Determine the (X, Y) coordinate at the center of the cell enclosing the given text.  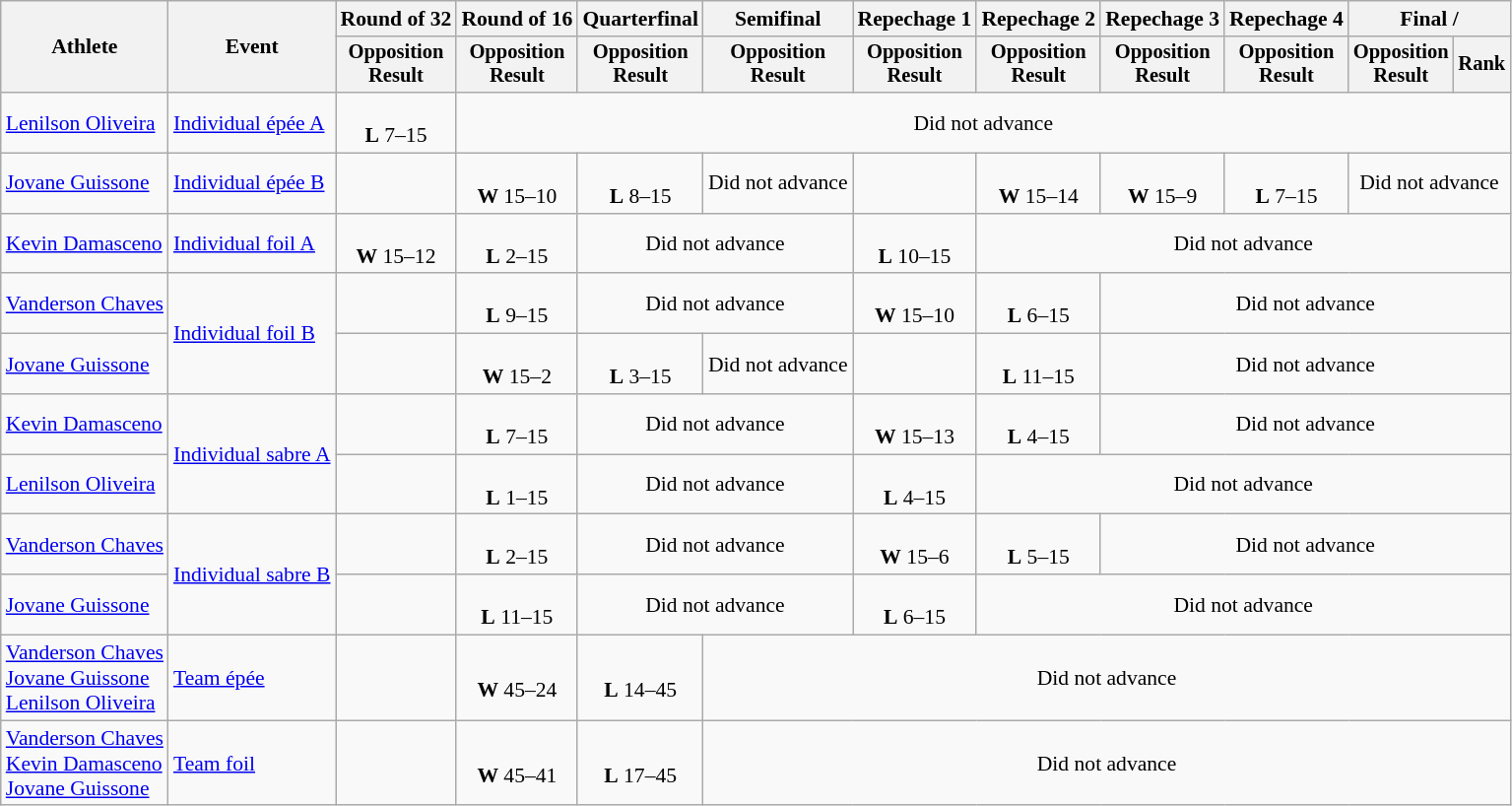
W 15–14 (1038, 183)
Semifinal (778, 19)
Individual sabre B (252, 574)
L 10–15 (915, 244)
W 15–6 (915, 544)
Final / (1429, 19)
Repechage 3 (1162, 19)
Round of 16 (516, 19)
Individual épée B (252, 183)
Athlete (85, 47)
Event (252, 47)
Individual sabre A (252, 454)
Individual épée A (252, 122)
Individual foil B (252, 334)
Repechage 2 (1038, 19)
W 15–9 (1162, 183)
W 15–2 (516, 365)
Round of 32 (396, 19)
Repechage 1 (915, 19)
L 9–15 (516, 303)
L 5–15 (1038, 544)
Vanderson ChavesKevin DamascenoJovane Guissone (85, 763)
L 17–45 (640, 763)
L 8–15 (640, 183)
Repechage 4 (1286, 19)
Team épée (252, 678)
W 15–13 (915, 424)
W 15–12 (396, 244)
Quarterfinal (640, 19)
Vanderson ChavesJovane GuissoneLenilson Oliveira (85, 678)
L 1–15 (516, 485)
W 45–24 (516, 678)
L 3–15 (640, 365)
Team foil (252, 763)
Rank (1481, 65)
Individual foil A (252, 244)
W 45–41 (516, 763)
L 14–45 (640, 678)
